For the text-containing cell, return its midpoint in [x, y] coordinate format. 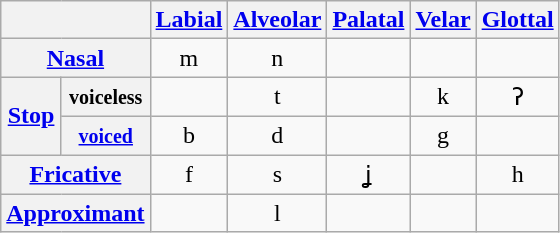
Fricative [76, 174]
s [278, 174]
d [278, 135]
Approximant [76, 213]
n [278, 58]
ʔ [518, 97]
voiceless [106, 97]
ʝ [368, 174]
Labial [189, 20]
voiced [106, 135]
f [189, 174]
k [443, 97]
Nasal [76, 58]
Alveolar [278, 20]
t [278, 97]
Glottal [518, 20]
g [443, 135]
Palatal [368, 20]
b [189, 135]
h [518, 174]
Stop [32, 116]
l [278, 213]
Velar [443, 20]
m [189, 58]
